Determine the (X, Y) coordinate at the center of the cell enclosing the given text.  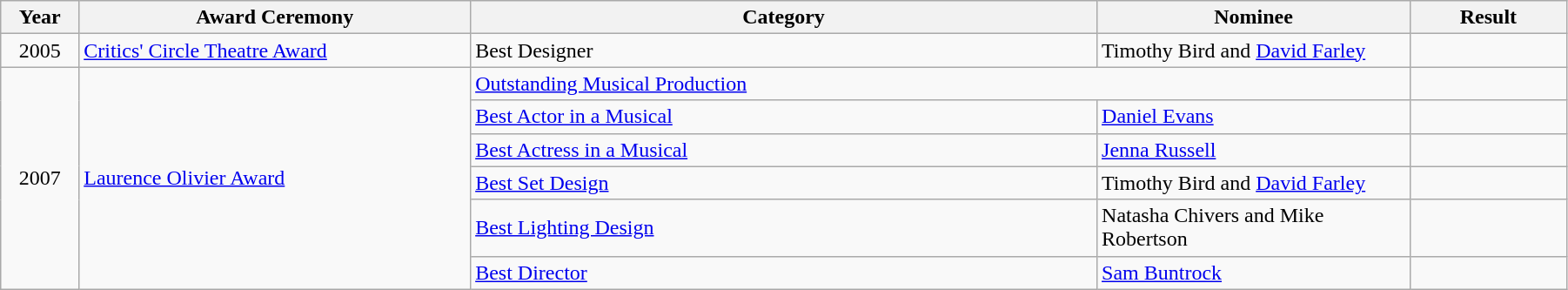
Jenna Russell (1254, 150)
Natasha Chivers and Mike Robertson (1254, 228)
Award Ceremony (275, 17)
Daniel Evans (1254, 117)
Best Designer (784, 51)
Year (40, 17)
Outstanding Musical Production (941, 84)
Laurence Olivier Award (275, 178)
Critics' Circle Theatre Award (275, 51)
Best Director (784, 273)
Nominee (1254, 17)
2005 (40, 51)
Result (1488, 17)
Best Actor in a Musical (784, 117)
Best Lighting Design (784, 228)
2007 (40, 178)
Sam Buntrock (1254, 273)
Best Set Design (784, 183)
Category (784, 17)
Best Actress in a Musical (784, 150)
